From the cell containing the given text, extract its center point as (X, Y) coordinate. 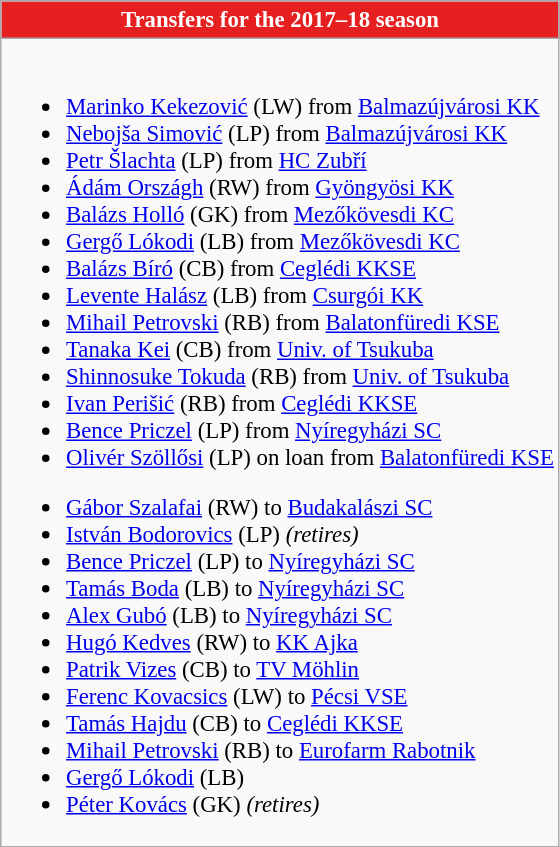
Transfers for the 2017–18 season (280, 20)
